For the text-containing cell, return its midpoint in (X, Y) coordinate format. 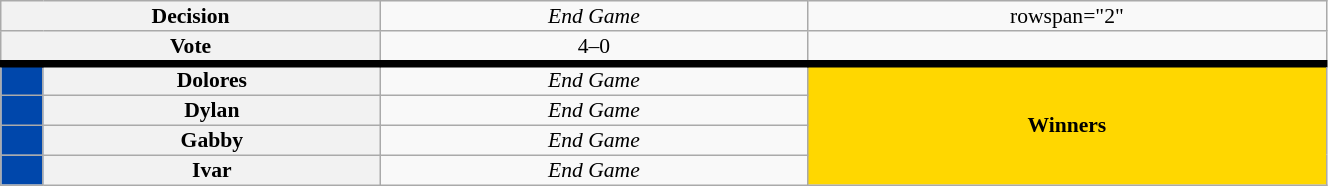
Gabby (212, 141)
Ivar (212, 170)
Decision (191, 16)
Dylan (212, 111)
Vote (191, 48)
4–0 (594, 48)
rowspan="2" (1066, 16)
Dolores (212, 80)
Winners (1066, 124)
